Provide the [X, Y] coordinate of the cell's center where the given text is located.  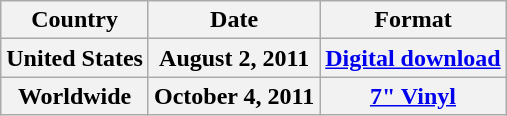
Worldwide [75, 96]
7" Vinyl [413, 96]
Country [75, 20]
Date [234, 20]
United States [75, 58]
Digital download [413, 58]
October 4, 2011 [234, 96]
Format [413, 20]
August 2, 2011 [234, 58]
